Identify which cell holds the provided text, then report its [x, y] central coordinate. 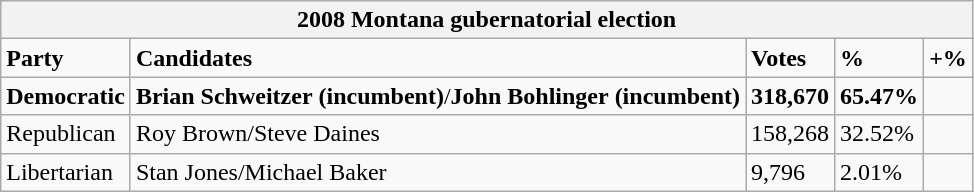
Party [66, 58]
Candidates [438, 58]
Stan Jones/Michael Baker [438, 172]
318,670 [790, 96]
+% [948, 58]
9,796 [790, 172]
Democratic [66, 96]
% [880, 58]
2008 Montana gubernatorial election [487, 20]
65.47% [880, 96]
2.01% [880, 172]
Brian Schweitzer (incumbent)/John Bohlinger (incumbent) [438, 96]
32.52% [880, 134]
Votes [790, 58]
158,268 [790, 134]
Roy Brown/Steve Daines [438, 134]
Libertarian [66, 172]
Republican [66, 134]
